Find where the given text appears and provide that cell's center as [X, Y] coordinate. 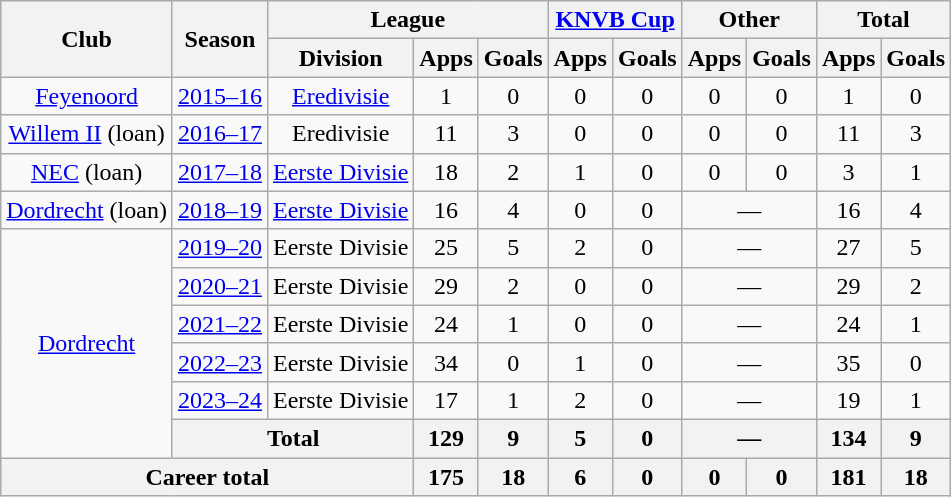
Dordrecht [87, 343]
Division [340, 58]
2020–21 [220, 286]
35 [848, 362]
175 [446, 477]
6 [580, 477]
2015–16 [220, 96]
129 [446, 438]
Season [220, 39]
2017–18 [220, 172]
NEC (loan) [87, 172]
Willem II (loan) [87, 134]
Career total [208, 477]
19 [848, 400]
2022–23 [220, 362]
2018–19 [220, 210]
25 [446, 248]
2019–20 [220, 248]
Club [87, 39]
34 [446, 362]
181 [848, 477]
Dordrecht (loan) [87, 210]
Other [749, 20]
Feyenoord [87, 96]
27 [848, 248]
134 [848, 438]
2023–24 [220, 400]
League [408, 20]
17 [446, 400]
KNVB Cup [615, 20]
2016–17 [220, 134]
2021–22 [220, 324]
